For the text-containing cell, return its midpoint in [X, Y] coordinate format. 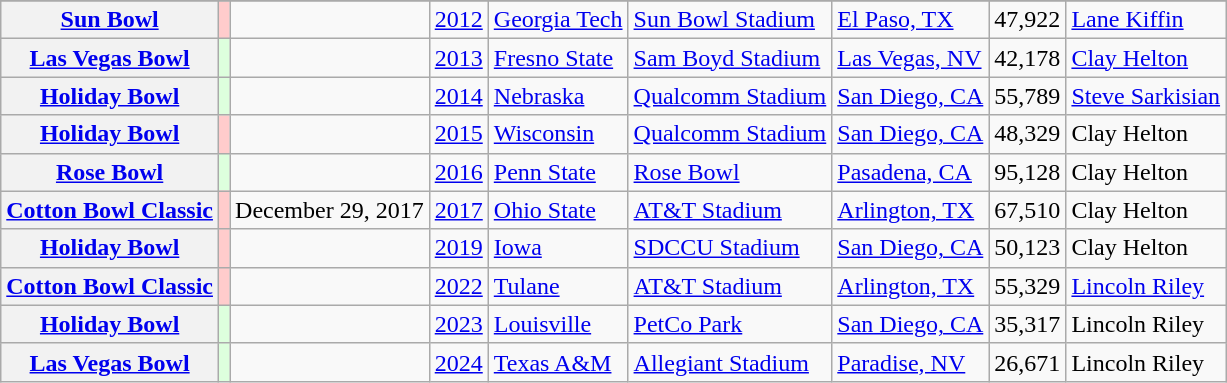
2019 [458, 248]
2024 [458, 362]
Sam Boyd Stadium [730, 58]
Lane Kiffin [1146, 20]
Ohio State [558, 210]
Penn State [558, 172]
48,329 [1028, 134]
December 29, 2017 [330, 210]
Paradise, NV [910, 362]
Texas A&M [558, 362]
Las Vegas, NV [910, 58]
Sun Bowl [110, 20]
2012 [458, 20]
Wisconsin [558, 134]
2016 [458, 172]
2013 [458, 58]
35,317 [1028, 324]
2017 [458, 210]
Iowa [558, 248]
47,922 [1028, 20]
Tulane [558, 286]
Fresno State [558, 58]
Sun Bowl Stadium [730, 20]
67,510 [1028, 210]
El Paso, TX [910, 20]
95,128 [1028, 172]
42,178 [1028, 58]
Louisville [558, 324]
2023 [458, 324]
50,123 [1028, 248]
Georgia Tech [558, 20]
Allegiant Stadium [730, 362]
2022 [458, 286]
2015 [458, 134]
PetCo Park [730, 324]
Pasadena, CA [910, 172]
Nebraska [558, 96]
55,329 [1028, 286]
SDCCU Stadium [730, 248]
Steve Sarkisian [1146, 96]
2014 [458, 96]
55,789 [1028, 96]
26,671 [1028, 362]
